Return [X, Y] of the center of cell containing provided text 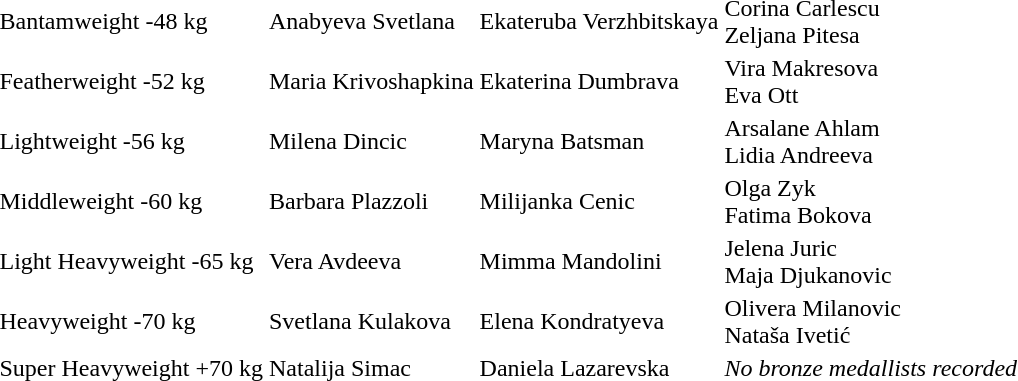
Svetlana Kulakova [371, 322]
Maria Krivoshapkina [371, 82]
Mimma Mandolini [599, 262]
Milijanka Cenic [599, 202]
Barbara Plazzoli [371, 202]
Vera Avdeeva [371, 262]
Maryna Batsman [599, 142]
Ekaterina Dumbrava [599, 82]
Elena Kondratyeva [599, 322]
Milena Dincic [371, 142]
